Output the [X, Y] coordinate of the center of the cell containing the given text.  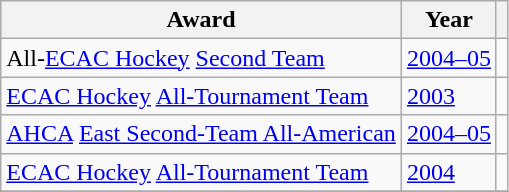
Award [202, 20]
2004 [448, 172]
AHCA East Second-Team All-American [202, 134]
2003 [448, 96]
Year [448, 20]
All-ECAC Hockey Second Team [202, 58]
